Detect which cell encompasses the target text, then output its (X, Y) center coordinate. 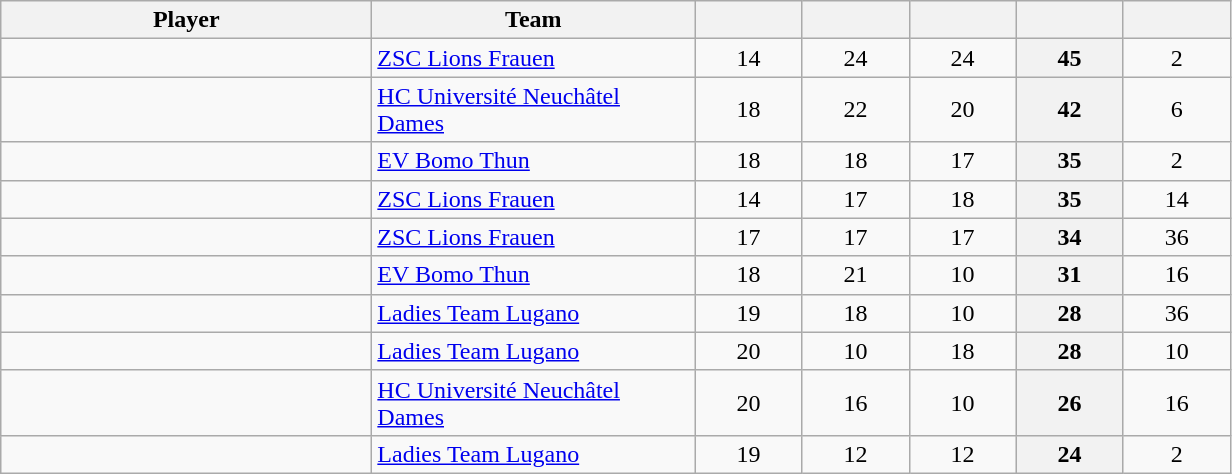
45 (1070, 58)
22 (856, 110)
34 (1070, 237)
Player (186, 20)
42 (1070, 110)
21 (856, 275)
Team (534, 20)
6 (1176, 110)
31 (1070, 275)
26 (1070, 402)
